Extract the [X, Y] coordinate from the center of the cell holding the provided text.  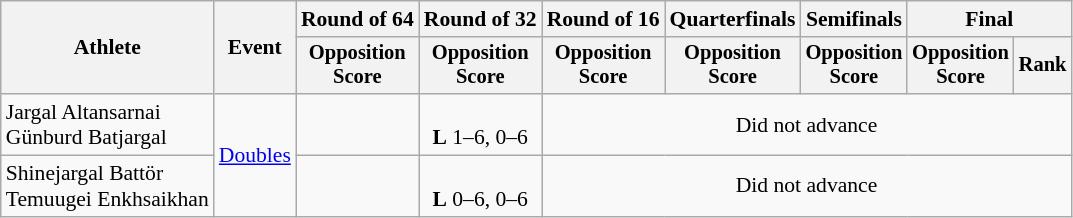
Doubles [255, 155]
Semifinals [854, 19]
L 0–6, 0–6 [480, 186]
Jargal AltansarnaiGünburd Batjargal [108, 124]
Round of 64 [358, 19]
Round of 32 [480, 19]
Rank [1043, 66]
L 1–6, 0–6 [480, 124]
Event [255, 48]
Final [989, 19]
Quarterfinals [733, 19]
Shinejargal BattörTemuugei Enkhsaikhan [108, 186]
Athlete [108, 48]
Round of 16 [604, 19]
